Output the [x, y] coordinate of the center of the cell containing the given text.  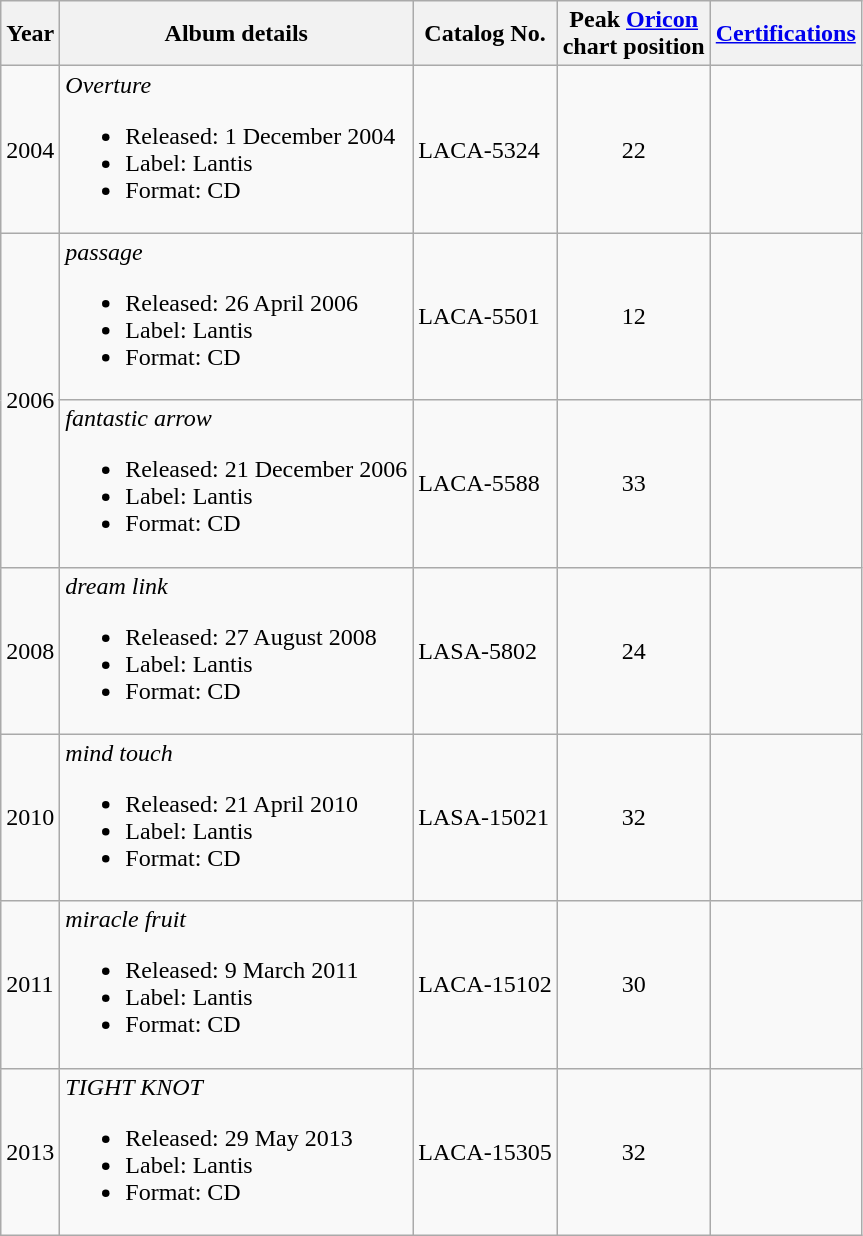
LACA-5501 [485, 316]
Year [30, 34]
30 [634, 984]
LACA-15305 [485, 1152]
LACA-15102 [485, 984]
24 [634, 650]
2006 [30, 400]
Peak Oricon chart position [634, 34]
LACA-5324 [485, 150]
22 [634, 150]
fantastic arrowReleased: 21 December 2006Label: LantisFormat: CD [236, 484]
2004 [30, 150]
TIGHT KNOTReleased: 29 May 2013Label: LantisFormat: CD [236, 1152]
2013 [30, 1152]
Album details [236, 34]
passageReleased: 26 April 2006Label: LantisFormat: CD [236, 316]
Catalog No. [485, 34]
33 [634, 484]
12 [634, 316]
2011 [30, 984]
LASA-15021 [485, 818]
Certifications [786, 34]
mind touchReleased: 21 April 2010Label: LantisFormat: CD [236, 818]
dream linkReleased: 27 August 2008Label: LantisFormat: CD [236, 650]
LASA-5802 [485, 650]
LACA-5588 [485, 484]
OvertureReleased: 1 December 2004Label: LantisFormat: CD [236, 150]
2010 [30, 818]
miracle fruitReleased: 9 March 2011Label: LantisFormat: CD [236, 984]
2008 [30, 650]
